Detect which cell encompasses the target text, then output its (X, Y) center coordinate. 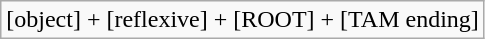
[object] + [reflexive] + [ROOT] + [TAM ending] (243, 20)
